Determine the (X, Y) coordinate at the center of the cell enclosing the given text.  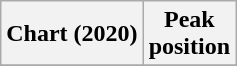
Peakposition (189, 34)
Chart (2020) (72, 34)
